Return the (x, y) coordinate for the center point of the cell that contains the specified text.  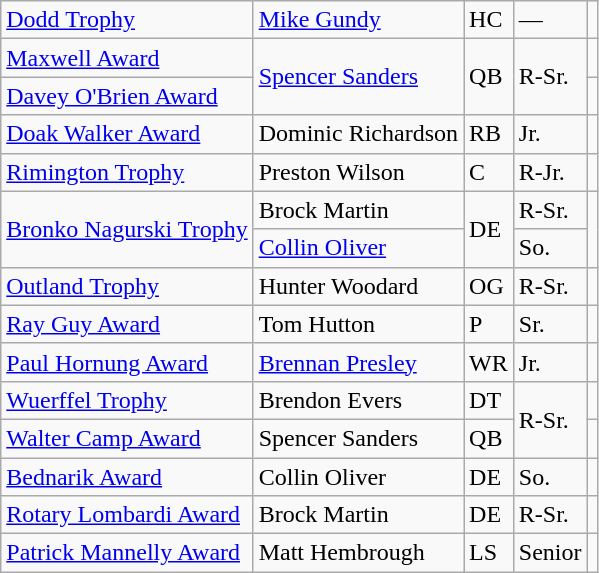
Sr. (550, 324)
Outland Trophy (127, 286)
Rotary Lombardi Award (127, 515)
Bronko Nagurski Trophy (127, 229)
Preston Wilson (358, 172)
Rimington Trophy (127, 172)
Davey O'Brien Award (127, 96)
Mike Gundy (358, 20)
R-Jr. (550, 172)
WR (489, 362)
Brennan Presley (358, 362)
Wuerffel Trophy (127, 400)
Dodd Trophy (127, 20)
DT (489, 400)
Senior (550, 553)
Paul Hornung Award (127, 362)
Patrick Mannelly Award (127, 553)
Walter Camp Award (127, 438)
C (489, 172)
RB (489, 134)
P (489, 324)
OG (489, 286)
— (550, 20)
Ray Guy Award (127, 324)
Tom Hutton (358, 324)
Brendon Evers (358, 400)
Maxwell Award (127, 58)
HC (489, 20)
Doak Walker Award (127, 134)
Hunter Woodard (358, 286)
Matt Hembrough (358, 553)
Dominic Richardson (358, 134)
Bednarik Award (127, 477)
LS (489, 553)
